Locate the cell with the specified text and output its [X, Y] center coordinate. 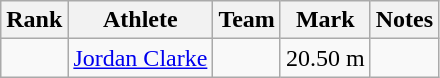
Notes [404, 20]
Mark [325, 20]
Team [247, 20]
Athlete [140, 20]
20.50 m [325, 58]
Rank [34, 20]
Jordan Clarke [140, 58]
